Scan for the cell matching the given text and deliver its (x, y) coordinate at center. 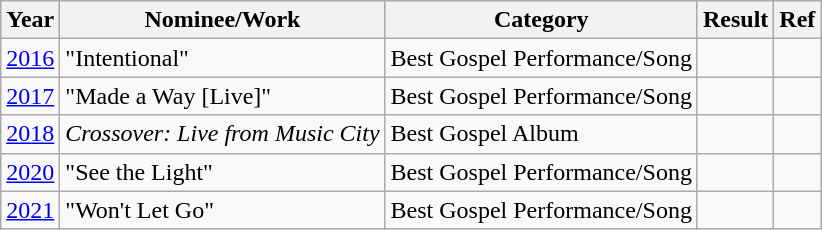
Best Gospel Album (541, 134)
Year (30, 20)
"See the Light" (222, 172)
Ref (798, 20)
"Intentional" (222, 58)
"Made a Way [Live]" (222, 96)
Nominee/Work (222, 20)
2018 (30, 134)
2020 (30, 172)
2017 (30, 96)
2016 (30, 58)
2021 (30, 210)
Crossover: Live from Music City (222, 134)
Result (735, 20)
"Won't Let Go" (222, 210)
Category (541, 20)
